Find where the given text appears and provide that cell's center as (x, y) coordinate. 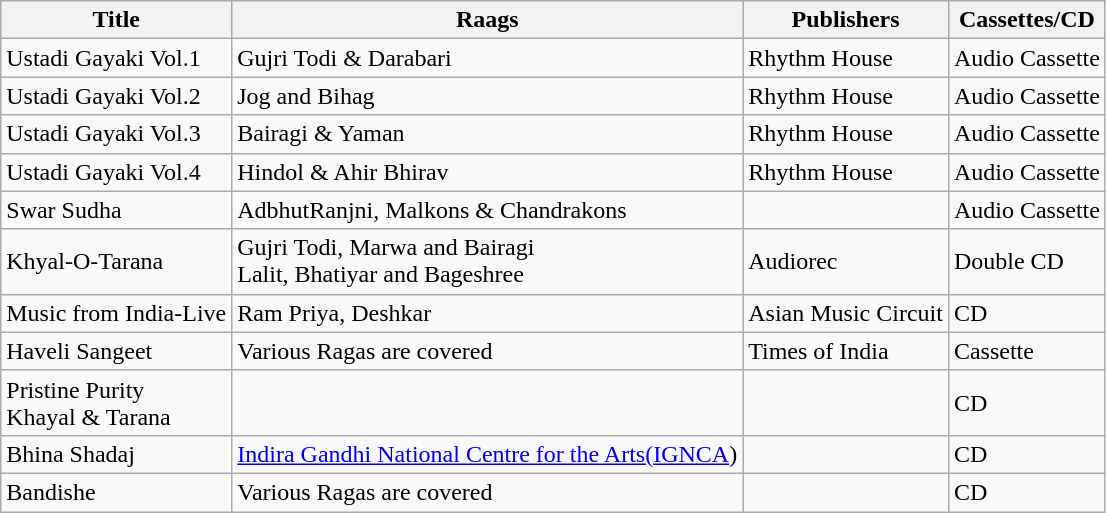
Gujri Todi, Marwa and BairagiLalit, Bhatiyar and Bageshree (488, 262)
Bhina Shadaj (116, 454)
Jog and Bihag (488, 96)
Asian Music Circuit (846, 313)
Ram Priya, Deshkar (488, 313)
AdbhutRanjni, Malkons & Chandrakons (488, 210)
Music from India-Live (116, 313)
Raags (488, 20)
Ustadi Gayaki Vol.2 (116, 96)
Cassette (1026, 351)
Khyal-O-Tarana (116, 262)
Times of India (846, 351)
Cassettes/CD (1026, 20)
Bandishe (116, 492)
Ustadi Gayaki Vol.1 (116, 58)
Ustadi Gayaki Vol.4 (116, 172)
Audiorec (846, 262)
Haveli Sangeet (116, 351)
Bairagi & Yaman (488, 134)
Title (116, 20)
Gujri Todi & Darabari (488, 58)
Hindol & Ahir Bhirav (488, 172)
Swar Sudha (116, 210)
Ustadi Gayaki Vol.3 (116, 134)
Double CD (1026, 262)
Pristine PurityKhayal & Tarana (116, 402)
Publishers (846, 20)
Indira Gandhi National Centre for the Arts(IGNCA) (488, 454)
